Locate the cell with the specified text and output its (x, y) center coordinate. 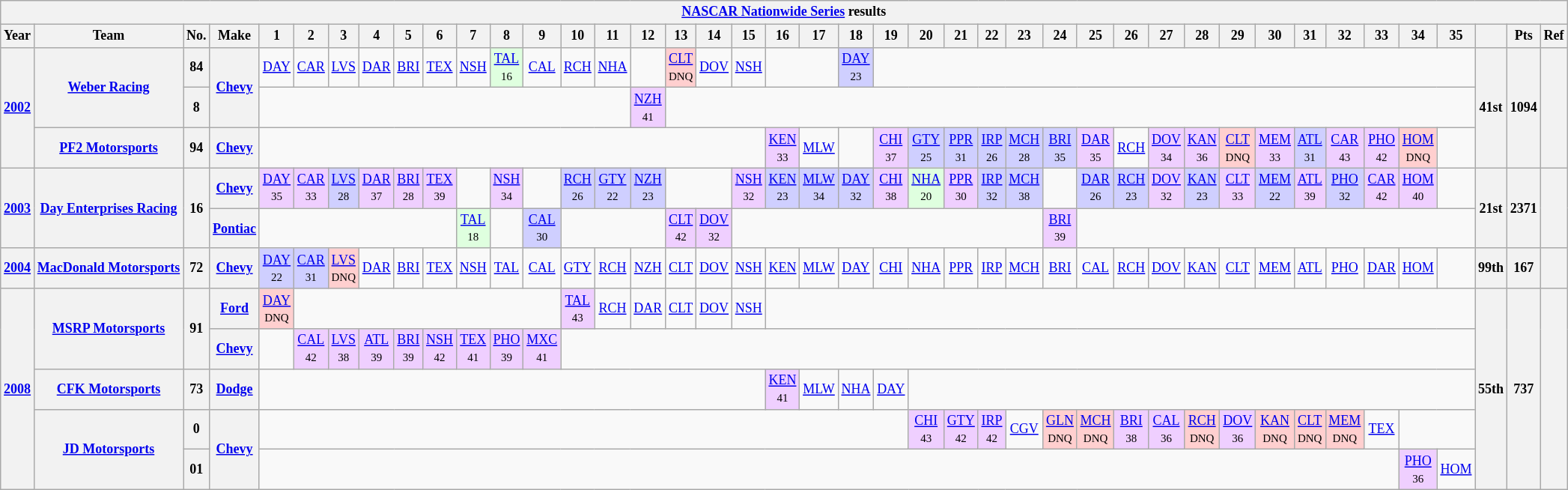
2002 (18, 108)
NHA20 (926, 188)
NZH (648, 268)
KAN23 (1202, 188)
84 (196, 67)
2371 (1523, 208)
IRP32 (991, 188)
GTY (577, 268)
9 (542, 36)
20 (926, 36)
30 (1275, 36)
DAR26 (1096, 188)
KEN33 (783, 148)
PHO42 (1382, 148)
ATL (1310, 268)
GLNDNQ (1060, 429)
KANDNQ (1275, 429)
29 (1238, 36)
KEN41 (783, 389)
MCH (1024, 268)
TAL16 (506, 67)
CAL36 (1167, 429)
2004 (18, 268)
Ref (1554, 36)
6 (440, 36)
KAN (1202, 268)
Ford (235, 309)
MEM22 (1275, 188)
18 (856, 36)
PF2 Motorsports (108, 148)
24 (1060, 36)
KEN (783, 268)
CAR31 (311, 268)
DAY32 (856, 188)
CGV (1024, 429)
IRP26 (991, 148)
MSRP Motorsports (108, 328)
MEM (1275, 268)
15 (749, 36)
1 (276, 36)
ATL31 (1310, 148)
21st (1492, 208)
19 (891, 36)
10 (577, 36)
34 (1418, 36)
RCHDNQ (1202, 429)
TEX39 (440, 188)
PPR31 (961, 148)
MXC41 (542, 349)
CAR43 (1345, 148)
01 (196, 470)
DAR37 (376, 188)
MEMDNQ (1345, 429)
CLT33 (1238, 188)
4 (376, 36)
NZH41 (648, 108)
25 (1096, 36)
2003 (18, 208)
2008 (18, 389)
14 (714, 36)
KAN36 (1202, 148)
Weber Racing (108, 87)
PHO32 (1345, 188)
DAR35 (1096, 148)
CHI38 (891, 188)
CHI37 (891, 148)
BRI35 (1060, 148)
Day Enterprises Racing (108, 208)
KEN23 (783, 188)
DAYDNQ (276, 309)
HOMDNQ (1418, 148)
22 (991, 36)
CAR (311, 67)
7 (473, 36)
91 (196, 328)
167 (1523, 268)
94 (196, 148)
33 (1382, 36)
41st (1492, 108)
17 (819, 36)
Dodge (235, 389)
PHO39 (506, 349)
DAY22 (276, 268)
RCH26 (577, 188)
31 (1310, 36)
Pts (1523, 36)
23 (1024, 36)
DOV34 (1167, 148)
GTY25 (926, 148)
0 (196, 429)
Team (108, 36)
IRP (991, 268)
BRI38 (1131, 429)
TAL (506, 268)
MLW34 (819, 188)
PPR (961, 268)
72 (196, 268)
1094 (1523, 108)
IRP42 (991, 429)
BRI28 (409, 188)
CLT42 (681, 229)
CHI43 (926, 429)
28 (1202, 36)
21 (961, 36)
3 (343, 36)
CHI (891, 268)
NSH32 (749, 188)
55th (1492, 389)
CAL42 (311, 349)
LVS (343, 67)
NSH42 (440, 349)
32 (1345, 36)
73 (196, 389)
LVS28 (343, 188)
TAL18 (473, 229)
5 (409, 36)
LVS38 (343, 349)
NSH34 (506, 188)
99th (1492, 268)
TAL43 (577, 309)
Pontiac (235, 229)
MCHDNQ (1096, 429)
MCH28 (1024, 148)
NZH23 (648, 188)
RCH23 (1131, 188)
LVSDNQ (343, 268)
TEX41 (473, 349)
13 (681, 36)
PHO36 (1418, 470)
PPR30 (961, 188)
No. (196, 36)
CAL30 (542, 229)
11 (613, 36)
12 (648, 36)
DAY35 (276, 188)
GTY22 (613, 188)
CFK Motorsports (108, 389)
CAR33 (311, 188)
NASCAR Nationwide Series results (784, 12)
HOM40 (1418, 188)
2 (311, 36)
DOV36 (1238, 429)
Make (235, 36)
MCH38 (1024, 188)
MEM33 (1275, 148)
DAY23 (856, 67)
MacDonald Motorsports (108, 268)
27 (1167, 36)
Year (18, 36)
26 (1131, 36)
CAR42 (1382, 188)
JD Motorsports (108, 450)
PHO (1345, 268)
GTY42 (961, 429)
737 (1523, 389)
35 (1456, 36)
